Find where the given text appears and provide that cell's center as [X, Y] coordinate. 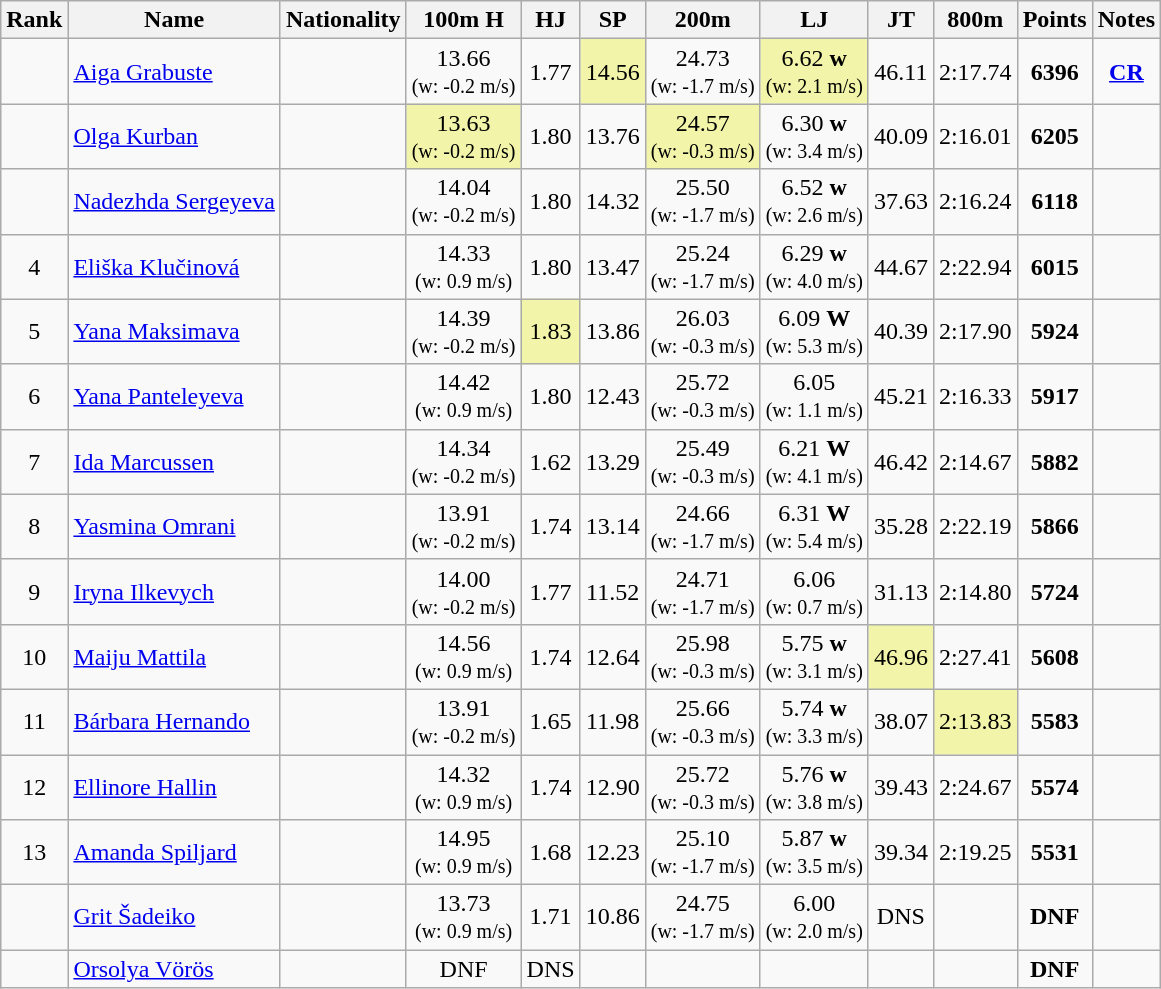
800m [975, 20]
5608 [1054, 656]
Olga Kurban [174, 136]
40.09 [900, 136]
11 [34, 722]
12.90 [612, 786]
2:27.41 [975, 656]
39.34 [900, 852]
Ellinore Hallin [174, 786]
2:16.24 [975, 202]
13.63(w: -0.2 m/s) [464, 136]
25.10(w: -1.7 m/s) [702, 852]
25.24(w: -1.7 m/s) [702, 266]
5.76 w(w: 3.8 m/s) [814, 786]
JT [900, 20]
HJ [550, 20]
13.73(w: 0.9 m/s) [464, 918]
6.05(w: 1.1 m/s) [814, 396]
25.49(w: -0.3 m/s) [702, 462]
46.96 [900, 656]
35.28 [900, 526]
Orsolya Vörös [174, 969]
14.95(w: 0.9 m/s) [464, 852]
6 [34, 396]
13.76 [612, 136]
8 [34, 526]
12.64 [612, 656]
31.13 [900, 592]
4 [34, 266]
Yana Maksimava [174, 332]
6.29 w(w: 4.0 m/s) [814, 266]
1.71 [550, 918]
39.43 [900, 786]
2:14.80 [975, 592]
5574 [1054, 786]
11.52 [612, 592]
24.75(w: -1.7 m/s) [702, 918]
Ida Marcussen [174, 462]
6.21 W(w: 4.1 m/s) [814, 462]
Yana Panteleyeva [174, 396]
6.09 W(w: 5.3 m/s) [814, 332]
1.62 [550, 462]
7 [34, 462]
11.98 [612, 722]
37.63 [900, 202]
14.32 [612, 202]
14.39(w: -0.2 m/s) [464, 332]
6.31 W(w: 5.4 m/s) [814, 526]
Notes [1126, 20]
CR [1126, 72]
Bárbara Hernando [174, 722]
24.71(w: -1.7 m/s) [702, 592]
24.73(w: -1.7 m/s) [702, 72]
2:24.67 [975, 786]
13.14 [612, 526]
5.87 w(w: 3.5 m/s) [814, 852]
44.67 [900, 266]
46.42 [900, 462]
26.03(w: -0.3 m/s) [702, 332]
13 [34, 852]
14.00(w: -0.2 m/s) [464, 592]
6.52 w(w: 2.6 m/s) [814, 202]
13.47 [612, 266]
Points [1054, 20]
6118 [1054, 202]
Aiga Grabuste [174, 72]
10.86 [612, 918]
14.56 [612, 72]
6015 [1054, 266]
6.30 w(w: 3.4 m/s) [814, 136]
2:16.01 [975, 136]
2:17.90 [975, 332]
Nadezhda Sergeyeva [174, 202]
38.07 [900, 722]
12 [34, 786]
13.66(w: -0.2 m/s) [464, 72]
Iryna Ilkevych [174, 592]
5.75 w(w: 3.1 m/s) [814, 656]
10 [34, 656]
6205 [1054, 136]
40.39 [900, 332]
Maiju Mattila [174, 656]
Grit Šadeiko [174, 918]
LJ [814, 20]
14.56(w: 0.9 m/s) [464, 656]
5531 [1054, 852]
Eliška Klučinová [174, 266]
5 [34, 332]
1.68 [550, 852]
SP [612, 20]
Name [174, 20]
13.86 [612, 332]
6.06(w: 0.7 m/s) [814, 592]
5866 [1054, 526]
25.66(w: -0.3 m/s) [702, 722]
5.74 w(w: 3.3 m/s) [814, 722]
Nationality [343, 20]
200m [702, 20]
13.29 [612, 462]
2:17.74 [975, 72]
2:14.67 [975, 462]
12.23 [612, 852]
1.65 [550, 722]
25.98(w: -0.3 m/s) [702, 656]
2:13.83 [975, 722]
46.11 [900, 72]
Amanda Spiljard [174, 852]
6.00(w: 2.0 m/s) [814, 918]
6.62 w(w: 2.1 m/s) [814, 72]
Rank [34, 20]
5917 [1054, 396]
14.42(w: 0.9 m/s) [464, 396]
24.66(w: -1.7 m/s) [702, 526]
100m H [464, 20]
14.34(w: -0.2 m/s) [464, 462]
2:16.33 [975, 396]
2:19.25 [975, 852]
5882 [1054, 462]
24.57(w: -0.3 m/s) [702, 136]
14.04(w: -0.2 m/s) [464, 202]
45.21 [900, 396]
5924 [1054, 332]
1.83 [550, 332]
2:22.94 [975, 266]
5583 [1054, 722]
14.33(w: 0.9 m/s) [464, 266]
12.43 [612, 396]
14.32(w: 0.9 m/s) [464, 786]
6396 [1054, 72]
9 [34, 592]
25.50(w: -1.7 m/s) [702, 202]
5724 [1054, 592]
Yasmina Omrani [174, 526]
2:22.19 [975, 526]
